From the cell containing the given text, extract its center point as (X, Y) coordinate. 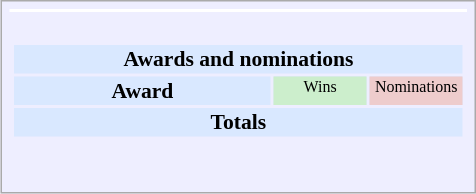
Totals (238, 122)
Awards and nominations Award Wins Nominations Totals (239, 94)
Wins (320, 90)
Award (142, 90)
Nominations (416, 90)
Awards and nominations (238, 59)
